Return (X, Y) of the center of cell containing provided text 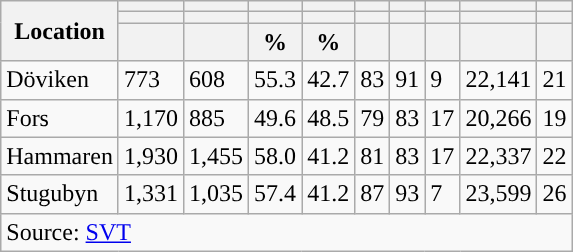
23,599 (498, 194)
19 (554, 118)
22,141 (498, 80)
57.4 (276, 194)
22,337 (498, 156)
21 (554, 80)
Fors (60, 118)
Location (60, 31)
1,455 (216, 156)
608 (216, 80)
48.5 (328, 118)
9 (442, 80)
885 (216, 118)
26 (554, 194)
20,266 (498, 118)
42.7 (328, 80)
1,035 (216, 194)
22 (554, 156)
58.0 (276, 156)
81 (372, 156)
1,930 (150, 156)
49.6 (276, 118)
87 (372, 194)
Hammaren (60, 156)
1,331 (150, 194)
93 (408, 194)
Source: SVT (286, 232)
1,170 (150, 118)
7 (442, 194)
55.3 (276, 80)
79 (372, 118)
Döviken (60, 80)
91 (408, 80)
773 (150, 80)
Stugubyn (60, 194)
